Locate the cell with the specified text and output its (x, y) center coordinate. 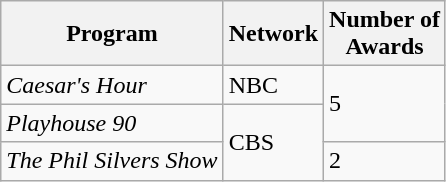
NBC (273, 85)
Network (273, 34)
5 (385, 104)
Number ofAwards (385, 34)
Caesar's Hour (112, 85)
2 (385, 161)
The Phil Silvers Show (112, 161)
Program (112, 34)
CBS (273, 142)
Playhouse 90 (112, 123)
